Scan for the cell matching the given text and deliver its [x, y] coordinate at center. 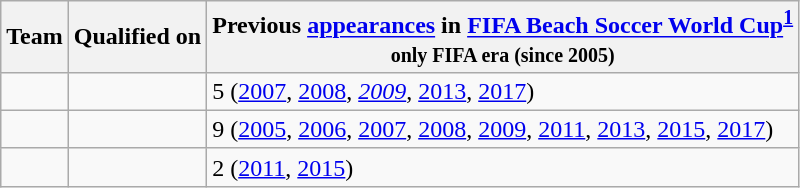
Qualified on [137, 37]
5 (2007, 2008, 2009, 2013, 2017) [503, 91]
Previous appearances in FIFA Beach Soccer World Cup1only FIFA era (since 2005) [503, 37]
2 (2011, 2015) [503, 167]
9 (2005, 2006, 2007, 2008, 2009, 2011, 2013, 2015, 2017) [503, 129]
Team [35, 37]
